Detect which cell encompasses the target text, then output its [X, Y] center coordinate. 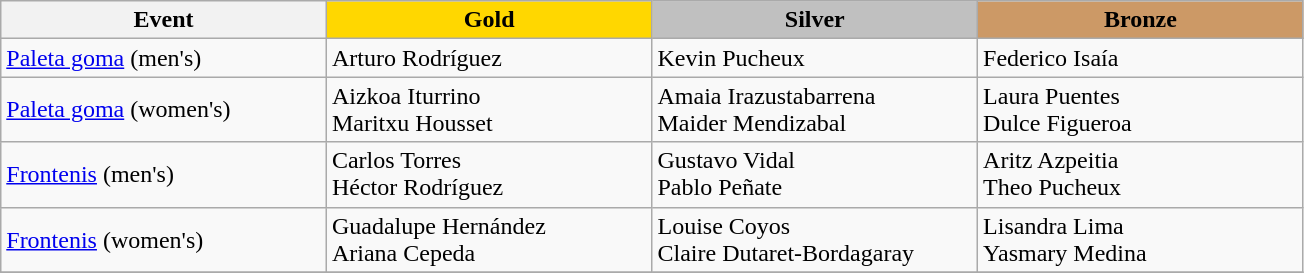
Paleta goma (women's) [164, 110]
Frontenis (women's) [164, 240]
Louise CoyosClaire Dutaret-Bordagaray [815, 240]
Gustavo VidalPablo Peñate [815, 174]
Carlos TorresHéctor Rodríguez [489, 174]
Federico Isaía [1141, 58]
Frontenis (men's) [164, 174]
Lisandra LimaYasmary Medina [1141, 240]
Bronze [1141, 20]
Kevin Pucheux [815, 58]
Guadalupe HernándezAriana Cepeda [489, 240]
Aritz AzpeitiaTheo Pucheux [1141, 174]
Paleta goma (men's) [164, 58]
Amaia IrazustabarrenaMaider Mendizabal [815, 110]
Laura PuentesDulce Figueroa [1141, 110]
Gold [489, 20]
Arturo Rodríguez [489, 58]
Aizkoa IturrinoMaritxu Housset [489, 110]
Silver [815, 20]
Event [164, 20]
